For the text-containing cell, return its midpoint in (x, y) coordinate format. 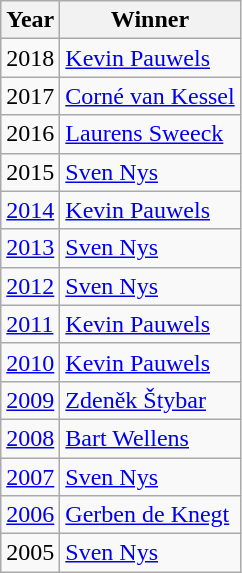
2017 (30, 96)
2015 (30, 172)
Winner (150, 20)
Corné van Kessel (150, 96)
2009 (30, 400)
Laurens Sweeck (150, 134)
Bart Wellens (150, 438)
Year (30, 20)
2006 (30, 515)
2011 (30, 324)
2018 (30, 58)
2008 (30, 438)
2010 (30, 362)
Zdeněk Štybar (150, 400)
2005 (30, 553)
2013 (30, 248)
Gerben de Knegt (150, 515)
2007 (30, 477)
2012 (30, 286)
2016 (30, 134)
2014 (30, 210)
